Determine the (X, Y) coordinate at the center of the cell enclosing the given text.  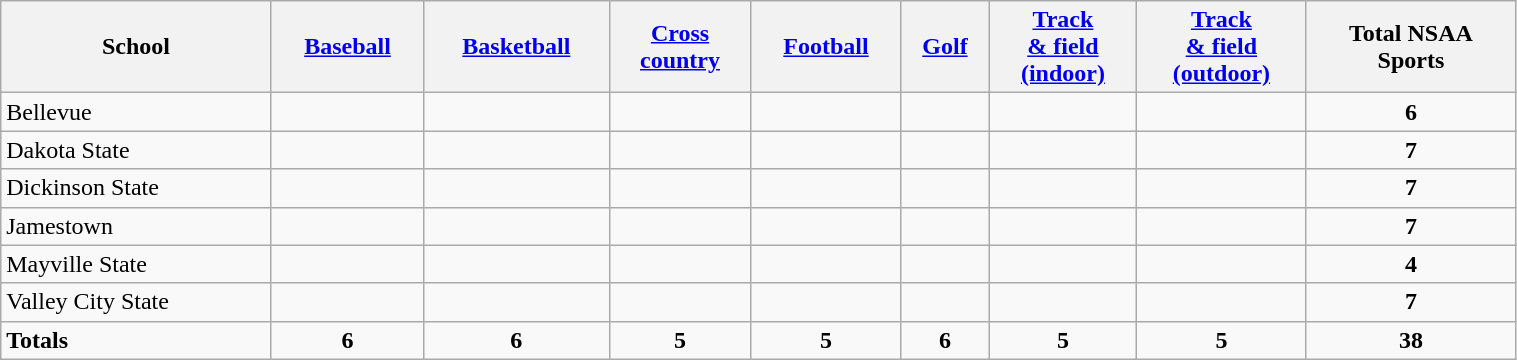
Football (826, 47)
Total NSAASports (1411, 47)
38 (1411, 340)
Basketball (516, 47)
School (136, 47)
Track& field(outdoor) (1222, 47)
Crosscountry (680, 47)
Dakota State (136, 150)
4 (1411, 264)
Baseball (347, 47)
Mayville State (136, 264)
Jamestown (136, 226)
Golf (945, 47)
Totals (136, 340)
Bellevue (136, 112)
Track& field(indoor) (1063, 47)
Valley City State (136, 302)
Dickinson State (136, 188)
